Return (x, y) of the center of cell containing provided text 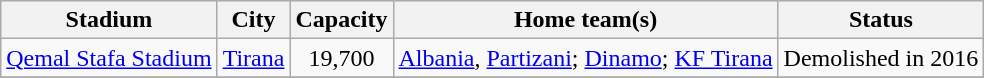
19,700 (342, 58)
Home team(s) (586, 20)
Tirana (254, 58)
Demolished in 2016 (881, 58)
City (254, 20)
Capacity (342, 20)
Status (881, 20)
Qemal Stafa Stadium (109, 58)
Albania, Partizani; Dinamo; KF Tirana (586, 58)
Stadium (109, 20)
